From the cell containing the given text, extract its center point as (x, y) coordinate. 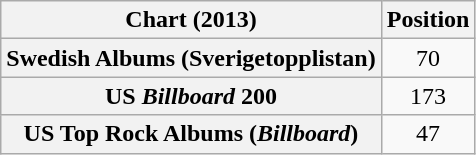
Swedish Albums (Sverigetopplistan) (191, 58)
Chart (2013) (191, 20)
US Top Rock Albums (Billboard) (191, 134)
Position (428, 20)
47 (428, 134)
US Billboard 200 (191, 96)
70 (428, 58)
173 (428, 96)
